Search for the cell housing the specified text and yield its [X, Y] center coordinate. 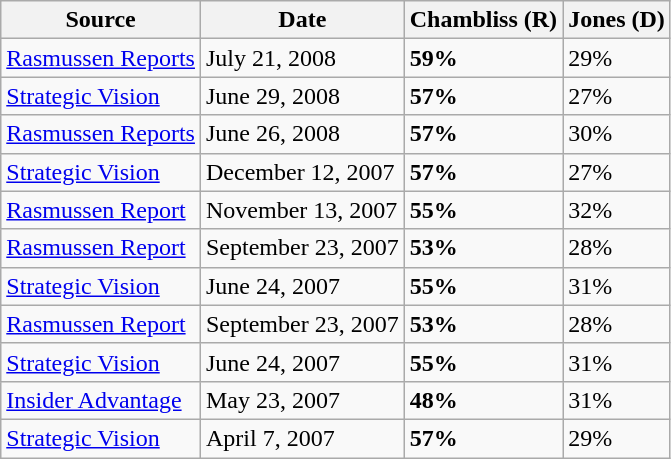
April 7, 2007 [302, 438]
June 26, 2008 [302, 134]
Chambliss (R) [483, 20]
Jones (D) [617, 20]
Insider Advantage [101, 400]
59% [483, 58]
June 29, 2008 [302, 96]
July 21, 2008 [302, 58]
November 13, 2007 [302, 210]
May 23, 2007 [302, 400]
48% [483, 400]
32% [617, 210]
Source [101, 20]
30% [617, 134]
December 12, 2007 [302, 172]
Date [302, 20]
